Return [x, y] of the center of cell containing provided text 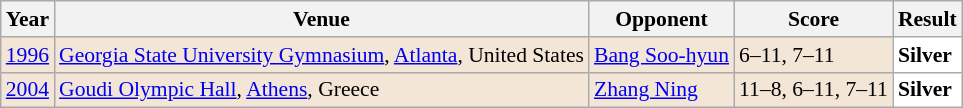
Georgia State University Gymnasium, Atlanta, United States [322, 55]
Zhang Ning [662, 90]
6–11, 7–11 [814, 55]
Goudi Olympic Hall, Athens, Greece [322, 90]
11–8, 6–11, 7–11 [814, 90]
Year [28, 19]
Opponent [662, 19]
Venue [322, 19]
2004 [28, 90]
Bang Soo-hyun [662, 55]
1996 [28, 55]
Score [814, 19]
Result [928, 19]
